Search for the cell housing the specified text and yield its (X, Y) center coordinate. 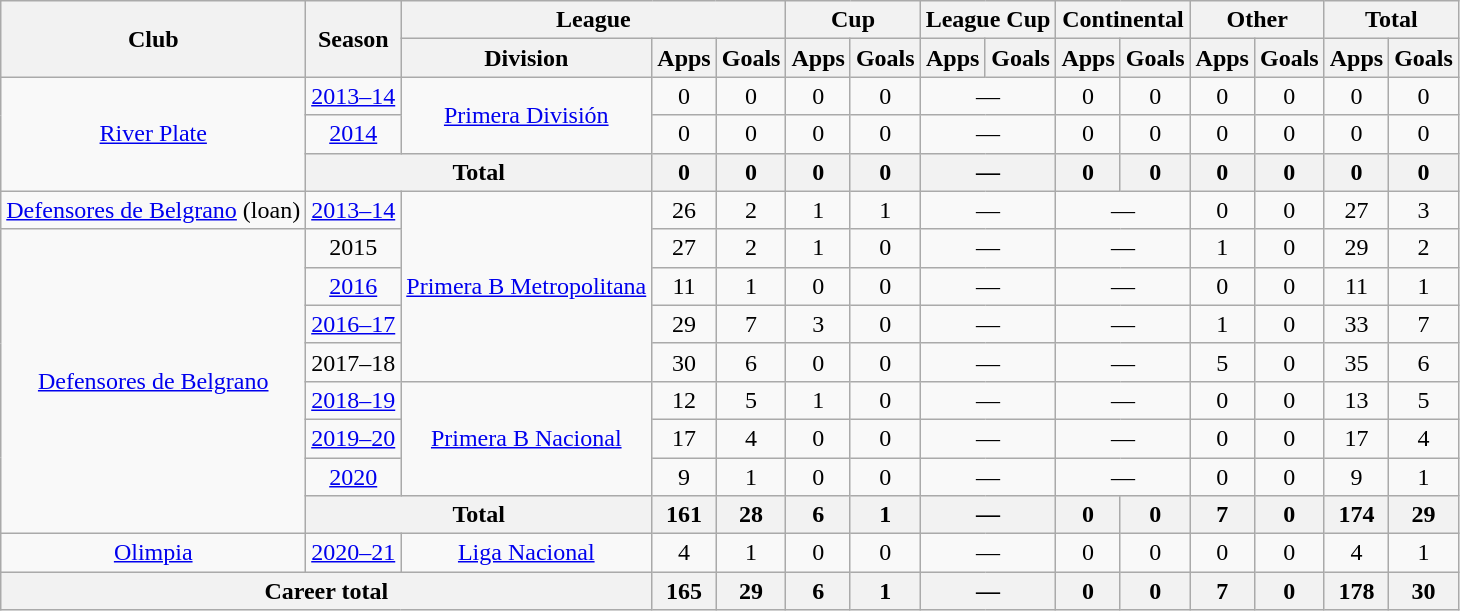
River Plate (154, 134)
2016–17 (354, 324)
2020 (354, 477)
League Cup (988, 20)
Career total (326, 591)
35 (1356, 362)
Division (526, 58)
Primera División (526, 115)
28 (751, 515)
Continental (1123, 20)
Season (354, 39)
Primera B Nacional (526, 438)
Cup (853, 20)
2014 (354, 134)
2018–19 (354, 400)
26 (684, 210)
League (594, 20)
2019–20 (354, 438)
Liga Nacional (526, 553)
Defensores de Belgrano (154, 381)
Defensores de Belgrano (loan) (154, 210)
Other (1257, 20)
165 (684, 591)
12 (684, 400)
2020–21 (354, 553)
Olimpia (154, 553)
174 (1356, 515)
2015 (354, 248)
13 (1356, 400)
Primera B Metropolitana (526, 286)
33 (1356, 324)
Club (154, 39)
161 (684, 515)
2017–18 (354, 362)
2016 (354, 286)
178 (1356, 591)
